Locate the cell with the specified text and output its (x, y) center coordinate. 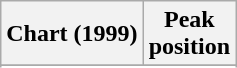
Chart (1999) (72, 34)
Peakposition (189, 34)
